Detect which cell encompasses the target text, then output its [X, Y] center coordinate. 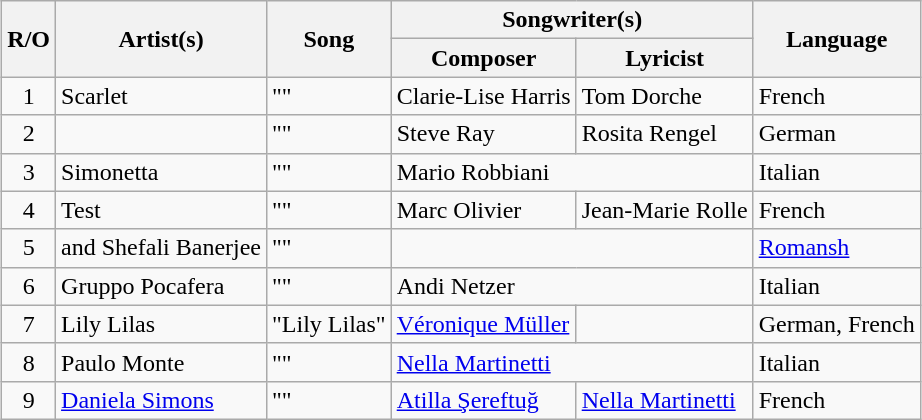
Scarlet [162, 96]
Mario Robbiani [572, 172]
9 [29, 400]
Simonetta [162, 172]
Lily Lilas [162, 324]
Andi Netzer [572, 286]
Test [162, 210]
8 [29, 362]
Artist(s) [162, 39]
Tom Dorche [664, 96]
Composer [484, 58]
Atilla Şereftuğ [484, 400]
7 [29, 324]
4 [29, 210]
Clarie-Lise Harris [484, 96]
3 [29, 172]
Marc Olivier [484, 210]
Gruppo Pocafera [162, 286]
Song [330, 39]
"Lily Lilas" [330, 324]
5 [29, 248]
Lyricist [664, 58]
Romansh [836, 248]
Steve Ray [484, 134]
R/O [29, 39]
Rosita Rengel [664, 134]
Jean-Marie Rolle [664, 210]
1 [29, 96]
German [836, 134]
and Shefali Banerjee [162, 248]
Songwriter(s) [572, 20]
Paulo Monte [162, 362]
2 [29, 134]
Véronique Müller [484, 324]
Daniela Simons [162, 400]
Language [836, 39]
6 [29, 286]
German, French [836, 324]
